For the text-containing cell, return its midpoint in (X, Y) coordinate format. 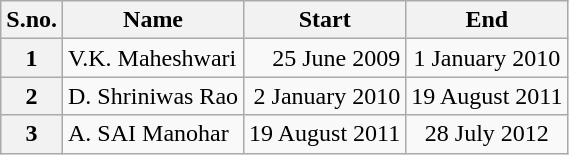
25 June 2009 (325, 58)
Start (325, 20)
A. SAI Manohar (154, 134)
S.no. (32, 20)
2 January 2010 (325, 96)
28 July 2012 (487, 134)
2 (32, 96)
End (487, 20)
3 (32, 134)
D. Shriniwas Rao (154, 96)
V.K. Maheshwari (154, 58)
1 January 2010 (487, 58)
1 (32, 58)
Name (154, 20)
